Extract the [X, Y] coordinate from the center of the cell holding the provided text.  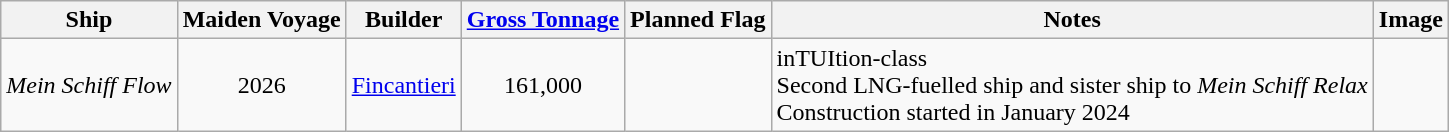
161,000 [542, 85]
Image [1410, 20]
2026 [262, 85]
Mein Schiff Flow [89, 85]
Maiden Voyage [262, 20]
Fincantieri [404, 85]
Planned Flag [698, 20]
inTUItion-classSecond LNG-fuelled ship and sister ship to Mein Schiff RelaxConstruction started in January 2024 [1072, 85]
Ship [89, 20]
Gross Tonnage [542, 20]
Builder [404, 20]
Notes [1072, 20]
